Return the [x, y] coordinate for the center point of the cell that contains the specified text.  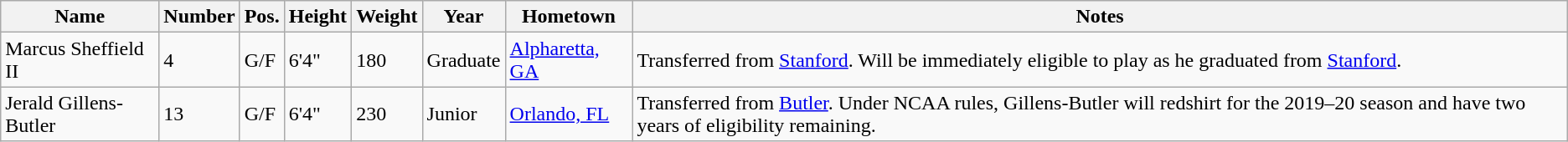
Marcus Sheffield II [80, 60]
Number [199, 17]
Year [464, 17]
Orlando, FL [569, 114]
Transferred from Stanford. Will be immediately eligible to play as he graduated from Stanford. [1100, 60]
Notes [1100, 17]
Jerald Gillens-Butler [80, 114]
Hometown [569, 17]
Junior [464, 114]
Transferred from Butler. Under NCAA rules, Gillens-Butler will redshirt for the 2019–20 season and have two years of eligibility remaining. [1100, 114]
Height [317, 17]
13 [199, 114]
Name [80, 17]
Alpharetta, GA [569, 60]
230 [387, 114]
Pos. [261, 17]
180 [387, 60]
Weight [387, 17]
4 [199, 60]
Graduate [464, 60]
